For the text-containing cell, return its midpoint in [x, y] coordinate format. 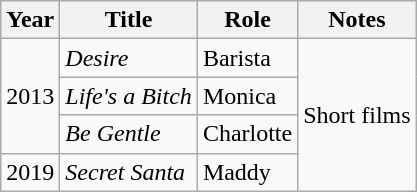
Secret Santa [129, 172]
Short films [357, 115]
Be Gentle [129, 134]
Charlotte [247, 134]
Role [247, 20]
Title [129, 20]
Life's a Bitch [129, 96]
Barista [247, 58]
Year [30, 20]
Desire [129, 58]
Monica [247, 96]
Notes [357, 20]
Maddy [247, 172]
2013 [30, 96]
2019 [30, 172]
